Output the (x, y) coordinate of the center of the cell containing the given text.  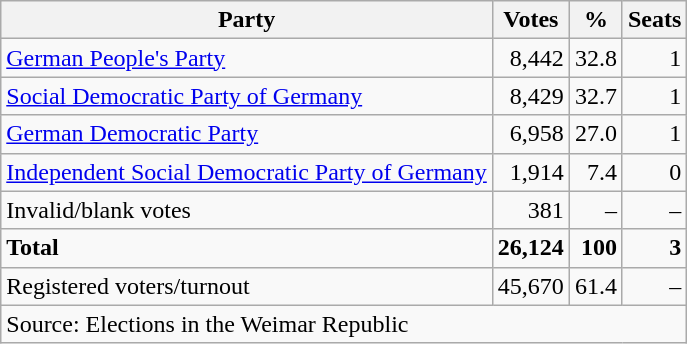
Independent Social Democratic Party of Germany (247, 172)
3 (654, 248)
Source: Elections in the Weimar Republic (344, 324)
Party (247, 20)
45,670 (530, 286)
32.7 (596, 96)
6,958 (530, 134)
381 (530, 210)
Votes (530, 20)
Social Democratic Party of Germany (247, 96)
8,429 (530, 96)
1,914 (530, 172)
7.4 (596, 172)
Total (247, 248)
Invalid/blank votes (247, 210)
0 (654, 172)
100 (596, 248)
German People's Party (247, 58)
Seats (654, 20)
8,442 (530, 58)
Registered voters/turnout (247, 286)
61.4 (596, 286)
26,124 (530, 248)
27.0 (596, 134)
% (596, 20)
German Democratic Party (247, 134)
32.8 (596, 58)
